From the cell containing the given text, extract its center point as [x, y] coordinate. 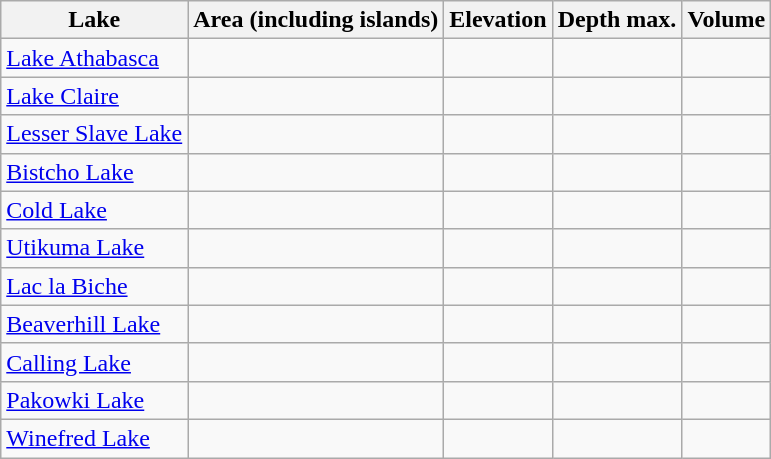
Winefred Lake [94, 438]
Lesser Slave Lake [94, 134]
Lake [94, 20]
Elevation [498, 20]
Utikuma Lake [94, 248]
Area (including islands) [316, 20]
Depth max. [617, 20]
Cold Lake [94, 210]
Lac la Biche [94, 286]
Calling Lake [94, 362]
Bistcho Lake [94, 172]
Volume [726, 20]
Lake Claire [94, 96]
Lake Athabasca [94, 58]
Pakowki Lake [94, 400]
Beaverhill Lake [94, 324]
